Detect which cell encompasses the target text, then output its [X, Y] center coordinate. 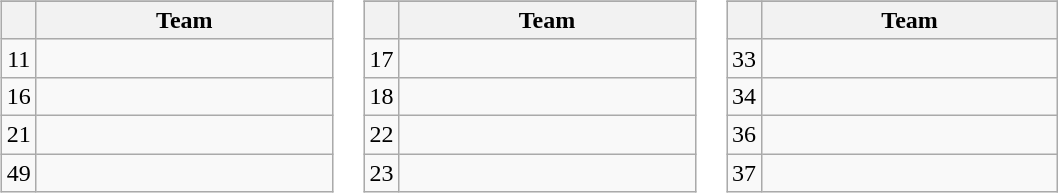
22 [382, 134]
21 [18, 134]
34 [744, 96]
33 [744, 58]
11 [18, 58]
18 [382, 96]
37 [744, 173]
23 [382, 173]
36 [744, 134]
49 [18, 173]
17 [382, 58]
16 [18, 96]
